Find where the given text appears and provide that cell's center as (X, Y) coordinate. 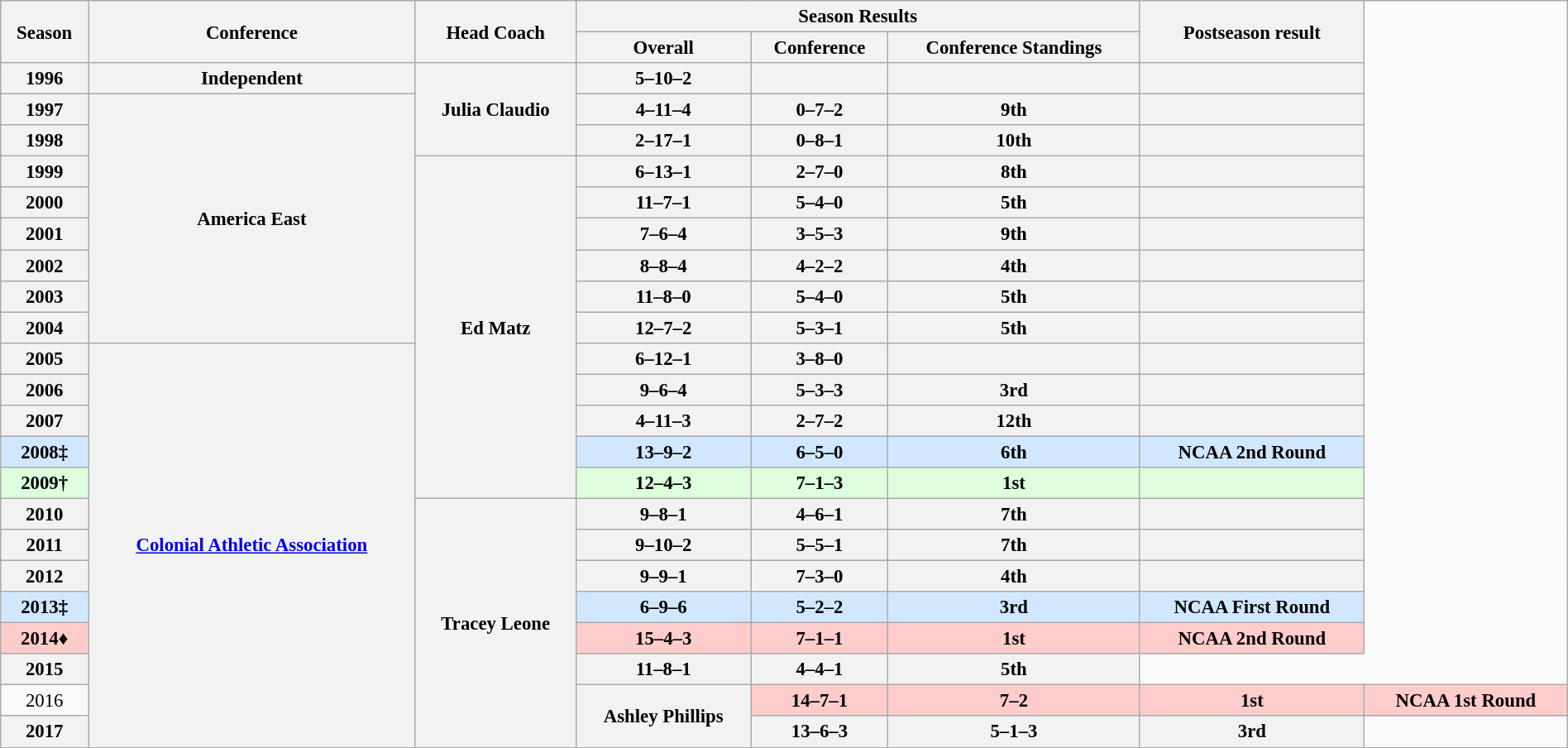
Postseason result (1252, 31)
11–8–0 (663, 296)
Season Results (858, 17)
6–9–6 (663, 607)
2011 (45, 545)
13–6–3 (820, 732)
5–2–2 (820, 607)
12–7–2 (663, 328)
9–10–2 (663, 545)
NCAA First Round (1252, 607)
2016 (45, 701)
2015 (45, 669)
6–12–1 (663, 358)
11–8–1 (663, 669)
15–4–3 (663, 639)
Independent (252, 79)
2004 (45, 328)
6–13–1 (663, 172)
NCAA 1st Round (1466, 701)
Tracey Leone (495, 622)
2–17–1 (663, 141)
2–7–0 (820, 172)
2006 (45, 390)
2002 (45, 266)
6–5–0 (820, 452)
4–11–3 (663, 421)
2000 (45, 203)
0–7–2 (820, 110)
2013‡ (45, 607)
13–9–2 (663, 452)
5–3–3 (820, 390)
2007 (45, 421)
11–7–1 (663, 203)
1996 (45, 79)
9–8–1 (663, 514)
5–1–3 (1014, 732)
9–9–1 (663, 577)
9–6–4 (663, 390)
3–8–0 (820, 358)
2001 (45, 234)
14–7–1 (820, 701)
2005 (45, 358)
2–7–2 (820, 421)
Conference Standings (1014, 48)
2010 (45, 514)
America East (252, 218)
0–8–1 (820, 141)
4–4–1 (820, 669)
8–8–4 (663, 266)
Head Coach (495, 31)
Ed Matz (495, 328)
2012 (45, 577)
5–10–2 (663, 79)
1997 (45, 110)
2003 (45, 296)
5–5–1 (820, 545)
Colonial Athletic Association (252, 544)
8th (1014, 172)
Overall (663, 48)
2008‡ (45, 452)
6th (1014, 452)
4–6–1 (820, 514)
2009† (45, 483)
2014♦ (45, 639)
10th (1014, 141)
12–4–3 (663, 483)
Ashley Phillips (663, 717)
2017 (45, 732)
4–2–2 (820, 266)
7–6–4 (663, 234)
12th (1014, 421)
4–11–4 (663, 110)
7–2 (1014, 701)
7–1–1 (820, 639)
3–5–3 (820, 234)
1999 (45, 172)
7–1–3 (820, 483)
5–3–1 (820, 328)
1998 (45, 141)
Julia Claudio (495, 109)
Season (45, 31)
7–3–0 (820, 577)
